Detect which cell encompasses the target text, then output its (X, Y) center coordinate. 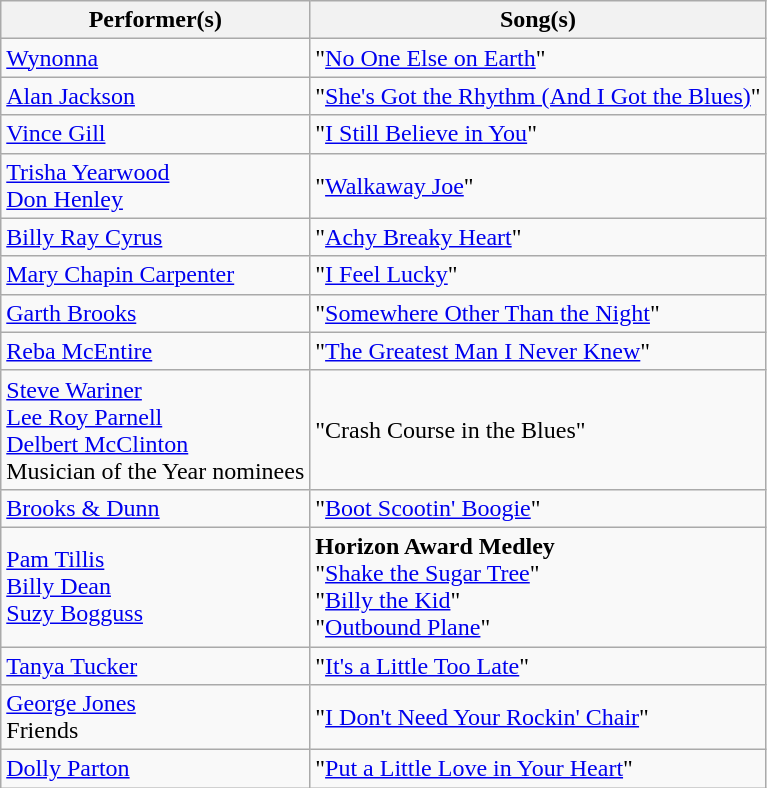
"I Feel Lucky" (538, 275)
Trisha YearwoodDon Henley (156, 186)
Song(s) (538, 20)
"She's Got the Rhythm (And I Got the Blues)" (538, 96)
Billy Ray Cyrus (156, 237)
"Crash Course in the Blues" (538, 430)
"It's a Little Too Late" (538, 665)
Dolly Parton (156, 769)
Reba McEntire (156, 351)
"Somewhere Other Than the Night" (538, 313)
"No One Else on Earth" (538, 58)
"The Greatest Man I Never Knew" (538, 351)
"Boot Scootin' Boogie" (538, 508)
Mary Chapin Carpenter (156, 275)
Garth Brooks (156, 313)
Wynonna (156, 58)
Steve WarinerLee Roy ParnellDelbert McClintonMusician of the Year nominees (156, 430)
Horizon Award Medley"Shake the Sugar Tree""Billy the Kid""Outbound Plane" (538, 586)
Brooks & Dunn (156, 508)
Tanya Tucker (156, 665)
"Achy Breaky Heart" (538, 237)
"I Don't Need Your Rockin' Chair" (538, 718)
"Walkaway Joe" (538, 186)
"I Still Believe in You" (538, 134)
"Put a Little Love in Your Heart" (538, 769)
George JonesFriends (156, 718)
Alan Jackson (156, 96)
Performer(s) (156, 20)
Vince Gill (156, 134)
Pam TillisBilly DeanSuzy Bogguss (156, 586)
